Scan for the cell matching the given text and deliver its [x, y] coordinate at center. 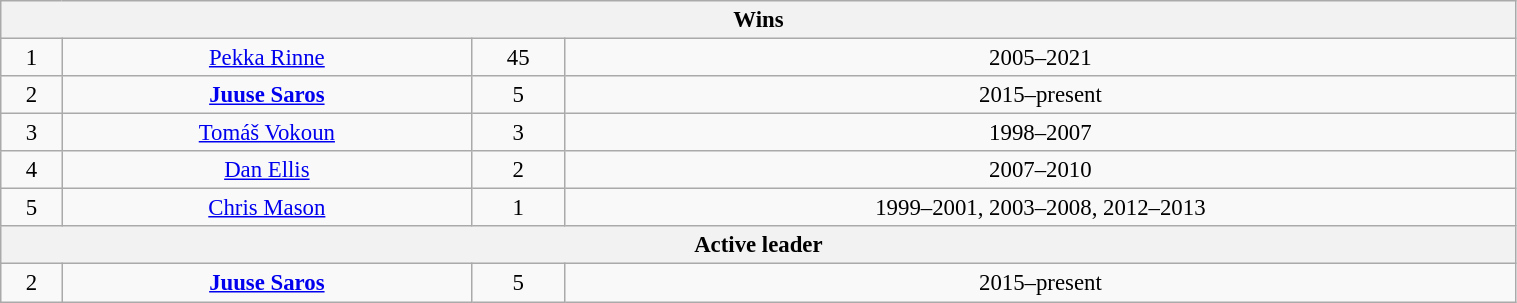
Active leader [758, 245]
2005–2021 [1040, 58]
1998–2007 [1040, 133]
Dan Ellis [267, 170]
2007–2010 [1040, 170]
Wins [758, 20]
4 [32, 170]
45 [518, 58]
1999–2001, 2003–2008, 2012–2013 [1040, 208]
Tomáš Vokoun [267, 133]
Chris Mason [267, 208]
Pekka Rinne [267, 58]
